Determine the [x, y] coordinate at the center of the cell enclosing the given text.  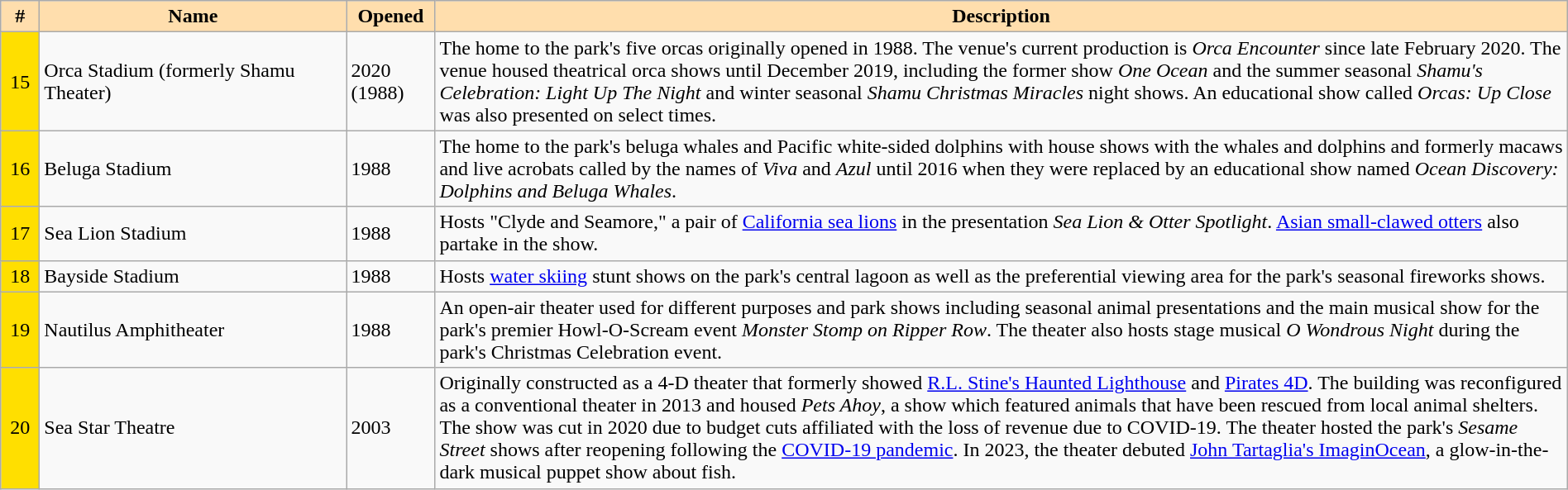
Sea Lion Stadium [194, 233]
2020 (1988) [390, 81]
17 [20, 233]
# [20, 17]
Sea Star Theatre [194, 428]
Opened [390, 17]
16 [20, 169]
Orca Stadium (formerly Shamu Theater) [194, 81]
19 [20, 330]
15 [20, 81]
Name [194, 17]
Beluga Stadium [194, 169]
Bayside Stadium [194, 276]
20 [20, 428]
Description [1001, 17]
Nautilus Amphitheater [194, 330]
Hosts water skiing stunt shows on the park's central lagoon as well as the preferential viewing area for the park's seasonal fireworks shows. [1001, 276]
18 [20, 276]
2003 [390, 428]
